Scan for the cell matching the given text and deliver its [X, Y] coordinate at center. 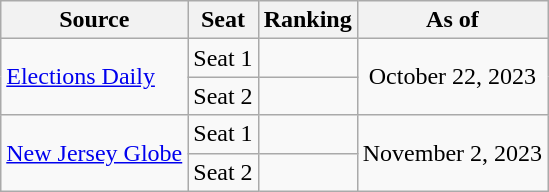
Elections Daily [94, 77]
October 22, 2023 [452, 77]
Source [94, 20]
As of [452, 20]
Ranking [308, 20]
Seat [223, 20]
November 2, 2023 [452, 153]
New Jersey Globe [94, 153]
